Scan for the cell matching the given text and deliver its [x, y] coordinate at center. 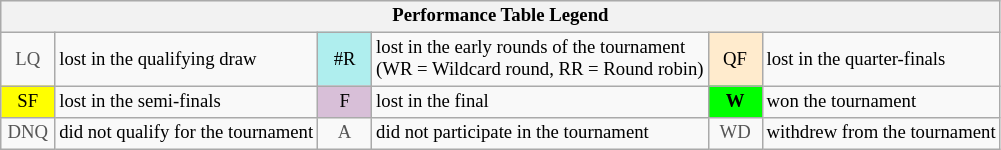
withdrew from the tournament [881, 134]
LQ [28, 60]
WD [735, 134]
did not participate in the tournament [540, 134]
DNQ [28, 134]
won the tournament [881, 102]
did not qualify for the tournament [186, 134]
lost in the early rounds of the tournament(WR = Wildcard round, RR = Round robin) [540, 60]
#R [345, 60]
A [345, 134]
lost in the semi-finals [186, 102]
F [345, 102]
lost in the quarter-finals [881, 60]
lost in the qualifying draw [186, 60]
lost in the final [540, 102]
W [735, 102]
Performance Table Legend [500, 16]
SF [28, 102]
QF [735, 60]
